From the cell containing the given text, extract its center point as [x, y] coordinate. 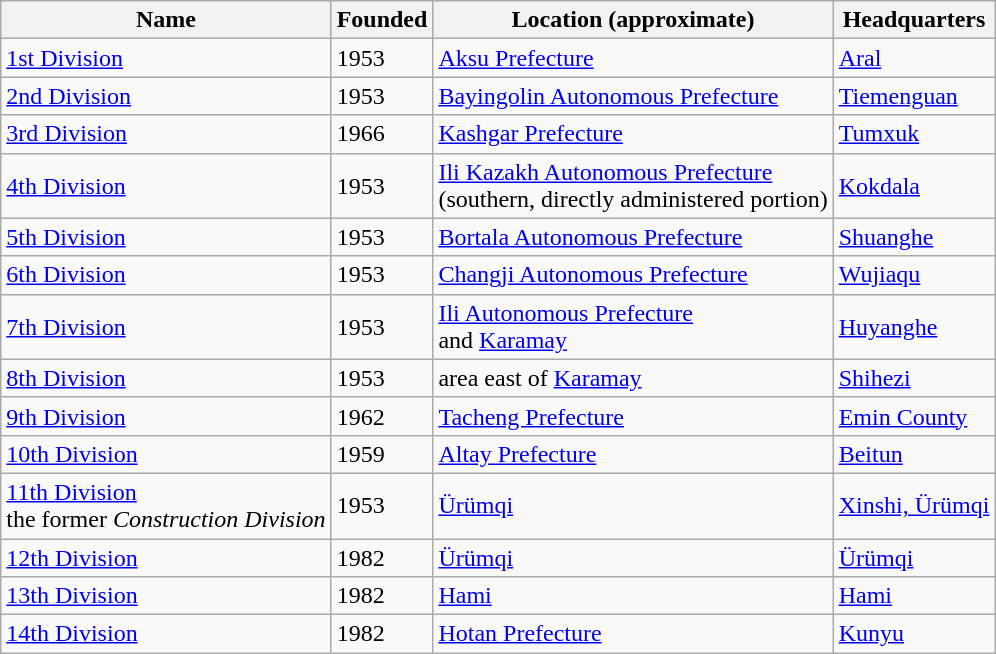
Altay Prefecture [633, 454]
5th Division [166, 237]
Aksu Prefecture [633, 58]
13th Division [166, 596]
1st Division [166, 58]
Kunyu [914, 634]
11th Division the former Construction Division [166, 506]
Tumxuk [914, 134]
10th Division [166, 454]
2nd Division [166, 96]
3rd Division [166, 134]
Headquarters [914, 20]
Xinshi, Ürümqi [914, 506]
area east of Karamay [633, 378]
Beitun [914, 454]
8th Division [166, 378]
1966 [382, 134]
Founded [382, 20]
Tacheng Prefecture [633, 416]
14th Division [166, 634]
Shihezi [914, 378]
9th Division [166, 416]
7th Division [166, 326]
4th Division [166, 186]
6th Division [166, 275]
Bortala Autonomous Prefecture [633, 237]
Kokdala [914, 186]
Kashgar Prefecture [633, 134]
Bayingolin Autonomous Prefecture [633, 96]
Changji Autonomous Prefecture [633, 275]
Hotan Prefecture [633, 634]
Ili Kazakh Autonomous Prefecture (southern, directly administered portion) [633, 186]
Emin County [914, 416]
Tiemenguan [914, 96]
Ili Autonomous Prefecture and Karamay [633, 326]
1962 [382, 416]
Wujiaqu [914, 275]
Name [166, 20]
12th Division [166, 557]
1959 [382, 454]
Location (approximate) [633, 20]
Aral [914, 58]
Huyanghe [914, 326]
Shuanghe [914, 237]
